Provide the [X, Y] coordinate of the cell's center where the given text is located.  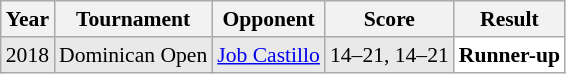
Runner-up [510, 55]
Tournament [133, 19]
Opponent [268, 19]
Job Castillo [268, 55]
Score [390, 19]
14–21, 14–21 [390, 55]
Year [28, 19]
Dominican Open [133, 55]
Result [510, 19]
2018 [28, 55]
